Extract the [x, y] coordinate from the center of the cell holding the provided text.  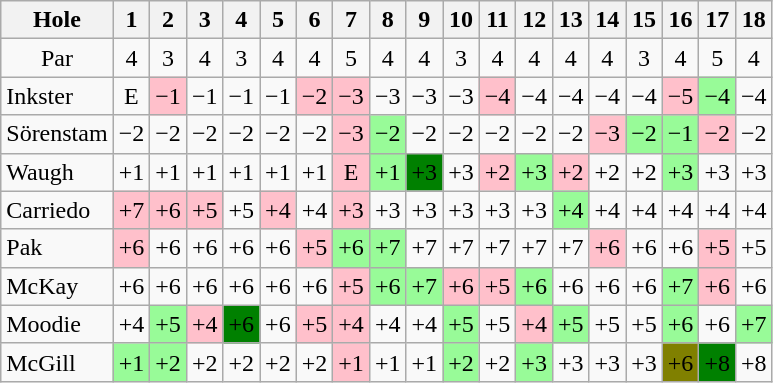
2 [168, 20]
Carriedo [57, 210]
6 [314, 20]
7 [352, 20]
16 [680, 20]
9 [424, 20]
10 [462, 20]
Sörenstam [57, 134]
8 [388, 20]
Moodie [57, 324]
McKay [57, 286]
Waugh [57, 172]
14 [608, 20]
17 [718, 20]
−5 [680, 96]
12 [534, 20]
McGill [57, 362]
11 [498, 20]
18 [754, 20]
15 [644, 20]
Hole [57, 20]
Inkster [57, 96]
Par [57, 58]
1 [132, 20]
13 [570, 20]
Pak [57, 248]
